Identify which cell holds the provided text, then report its [X, Y] central coordinate. 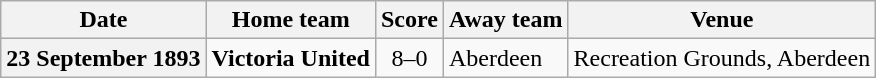
23 September 1893 [104, 58]
Date [104, 20]
Victoria United [290, 58]
Venue [722, 20]
Away team [506, 20]
Score [409, 20]
Recreation Grounds, Aberdeen [722, 58]
Home team [290, 20]
8–0 [409, 58]
Aberdeen [506, 58]
